Pinpoint the cell where the given text exists, returning its [x, y] midpoint coordinate. 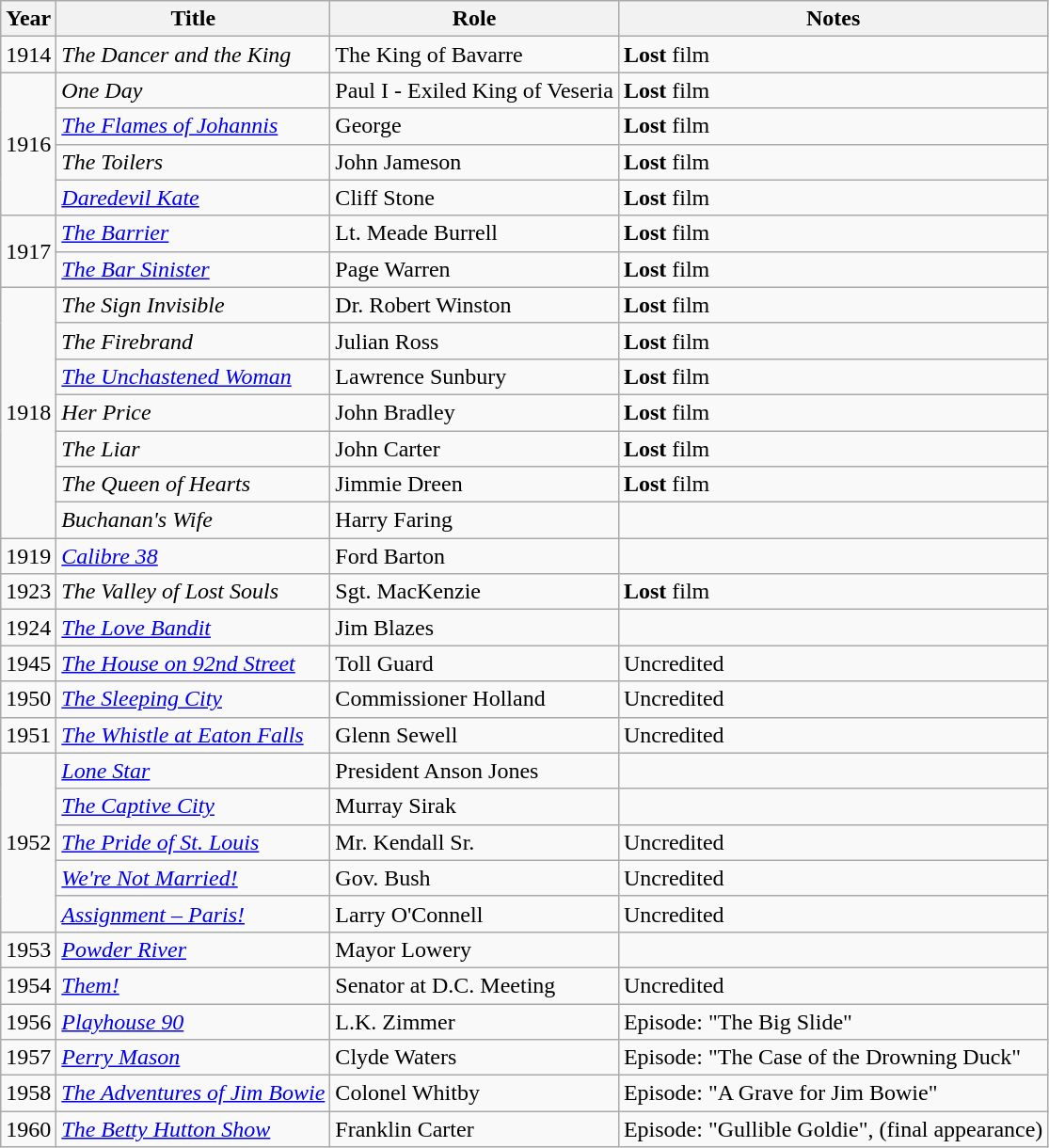
Playhouse 90 [194, 1021]
Daredevil Kate [194, 198]
Them! [194, 985]
The Firebrand [194, 341]
Ford Barton [474, 556]
Lone Star [194, 771]
The Flames of Johannis [194, 126]
The Barrier [194, 233]
The Pride of St. Louis [194, 842]
1957 [28, 1058]
Role [474, 19]
1918 [28, 412]
Sgt. MacKenzie [474, 592]
The Bar Sinister [194, 269]
Assignment – Paris! [194, 914]
1916 [28, 144]
Dr. Robert Winston [474, 305]
The Love Bandit [194, 628]
The Unchastened Woman [194, 376]
1951 [28, 735]
The King of Bavarre [474, 55]
Mayor Lowery [474, 949]
Calibre 38 [194, 556]
Year [28, 19]
Senator at D.C. Meeting [474, 985]
Clyde Waters [474, 1058]
Lawrence Sunbury [474, 376]
1914 [28, 55]
The Sign Invisible [194, 305]
The Adventures of Jim Bowie [194, 1093]
Gov. Bush [474, 878]
The Betty Hutton Show [194, 1129]
Page Warren [474, 269]
Perry Mason [194, 1058]
The Whistle at Eaton Falls [194, 735]
Episode: "A Grave for Jim Bowie" [833, 1093]
The House on 92nd Street [194, 663]
Murray Sirak [474, 806]
The Queen of Hearts [194, 485]
Mr. Kendall Sr. [474, 842]
L.K. Zimmer [474, 1021]
Julian Ross [474, 341]
Lt. Meade Burrell [474, 233]
1950 [28, 699]
Larry O'Connell [474, 914]
The Liar [194, 449]
Episode: "The Case of the Drowning Duck" [833, 1058]
John Carter [474, 449]
George [474, 126]
Episode: "Gullible Goldie", (final appearance) [833, 1129]
Toll Guard [474, 663]
1923 [28, 592]
Jimmie Dreen [474, 485]
Title [194, 19]
Cliff Stone [474, 198]
Glenn Sewell [474, 735]
1954 [28, 985]
John Jameson [474, 162]
Notes [833, 19]
1960 [28, 1129]
1956 [28, 1021]
1958 [28, 1093]
Commissioner Holland [474, 699]
Franklin Carter [474, 1129]
1952 [28, 842]
Her Price [194, 412]
The Toilers [194, 162]
The Valley of Lost Souls [194, 592]
The Sleeping City [194, 699]
John Bradley [474, 412]
The Dancer and the King [194, 55]
Harry Faring [474, 520]
Powder River [194, 949]
The Captive City [194, 806]
We're Not Married! [194, 878]
Colonel Whitby [474, 1093]
One Day [194, 90]
1953 [28, 949]
Jim Blazes [474, 628]
Episode: "The Big Slide" [833, 1021]
1945 [28, 663]
1924 [28, 628]
Buchanan's Wife [194, 520]
1919 [28, 556]
1917 [28, 251]
President Anson Jones [474, 771]
Paul I - Exiled King of Veseria [474, 90]
